Scan for the cell matching the given text and deliver its [X, Y] coordinate at center. 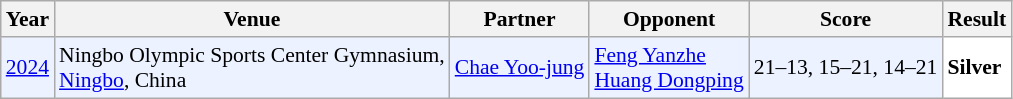
Silver [976, 68]
Venue [252, 19]
Score [846, 19]
Opponent [668, 19]
Feng Yanzhe Huang Dongping [668, 68]
21–13, 15–21, 14–21 [846, 68]
Chae Yoo-jung [520, 68]
Result [976, 19]
Ningbo Olympic Sports Center Gymnasium,Ningbo, China [252, 68]
2024 [28, 68]
Partner [520, 19]
Year [28, 19]
